Output the [x, y] coordinate of the center of the cell containing the given text.  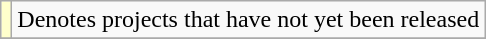
Denotes projects that have not yet been released [248, 20]
